Output the (x, y) coordinate of the center of the cell containing the given text.  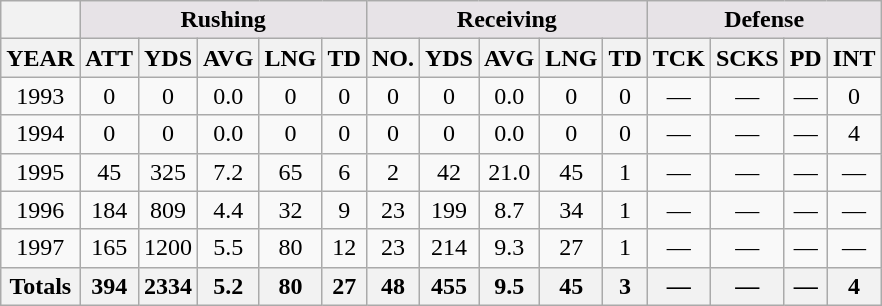
5.5 (228, 248)
1995 (40, 172)
8.7 (508, 210)
1997 (40, 248)
5.2 (228, 286)
6 (344, 172)
184 (110, 210)
34 (572, 210)
2334 (168, 286)
809 (168, 210)
INT (854, 58)
3 (625, 286)
32 (290, 210)
TCK (678, 58)
9.5 (508, 286)
2 (392, 172)
9 (344, 210)
YEAR (40, 58)
PD (806, 58)
199 (448, 210)
Totals (40, 286)
21.0 (508, 172)
4.4 (228, 210)
1996 (40, 210)
394 (110, 286)
7.2 (228, 172)
42 (448, 172)
1200 (168, 248)
1994 (40, 134)
Rushing (224, 20)
1993 (40, 96)
12 (344, 248)
SCKS (747, 58)
9.3 (508, 248)
214 (448, 248)
Receiving (506, 20)
455 (448, 286)
NO. (392, 58)
65 (290, 172)
48 (392, 286)
ATT (110, 58)
Defense (764, 20)
165 (110, 248)
325 (168, 172)
